Return the [x, y] coordinate for the center point of the cell that contains the specified text.  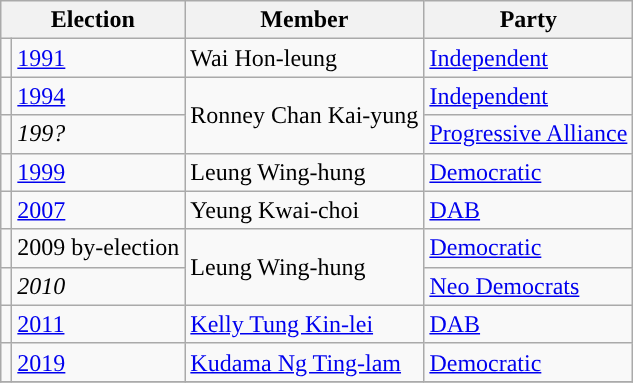
Yeung Kwai-choi [304, 210]
2010 [98, 286]
Wai Hon-leung [304, 58]
Party [528, 20]
2019 [98, 362]
Neo Democrats [528, 286]
1994 [98, 96]
2007 [98, 210]
Progressive Alliance [528, 134]
2011 [98, 324]
Ronney Chan Kai-yung [304, 115]
1999 [98, 172]
2009 by-election [98, 248]
Kelly Tung Kin-lei [304, 324]
1991 [98, 58]
199? [98, 134]
Member [304, 20]
Kudama Ng Ting-lam [304, 362]
Election [93, 20]
